Pinpoint the cell where the given text exists, returning its [X, Y] midpoint coordinate. 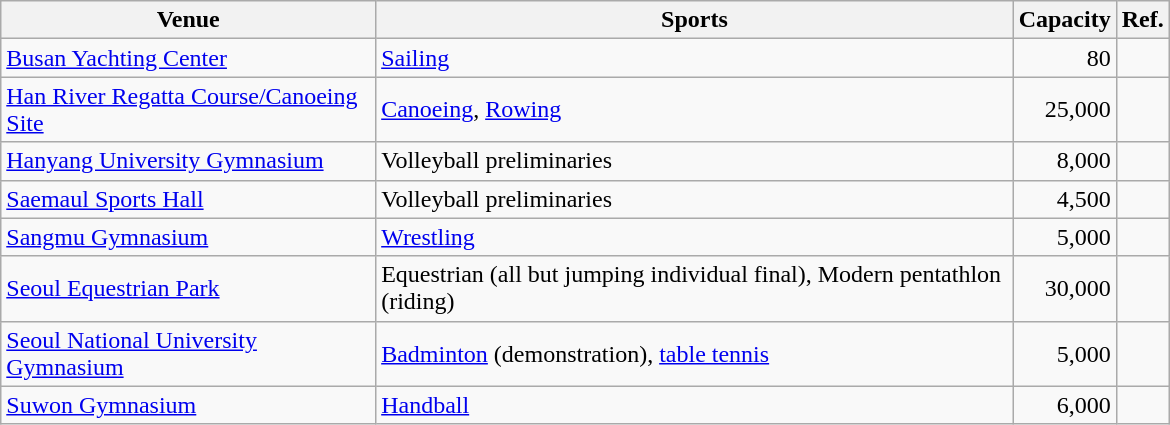
4,500 [1064, 199]
Sailing [694, 58]
Venue [188, 20]
6,000 [1064, 405]
Ref. [1142, 20]
Badminton (demonstration), table tennis [694, 354]
Busan Yachting Center [188, 58]
Equestrian (all but jumping individual final), Modern pentathlon (riding) [694, 288]
Sangmu Gymnasium [188, 237]
Hanyang University Gymnasium [188, 161]
30,000 [1064, 288]
Canoeing, Rowing [694, 110]
25,000 [1064, 110]
Saemaul Sports Hall [188, 199]
Suwon Gymnasium [188, 405]
Capacity [1064, 20]
8,000 [1064, 161]
Han River Regatta Course/Canoeing Site [188, 110]
Sports [694, 20]
Seoul National University Gymnasium [188, 354]
Wrestling [694, 237]
80 [1064, 58]
Seoul Equestrian Park [188, 288]
Handball [694, 405]
